Return (X, Y) of the center of cell containing provided text 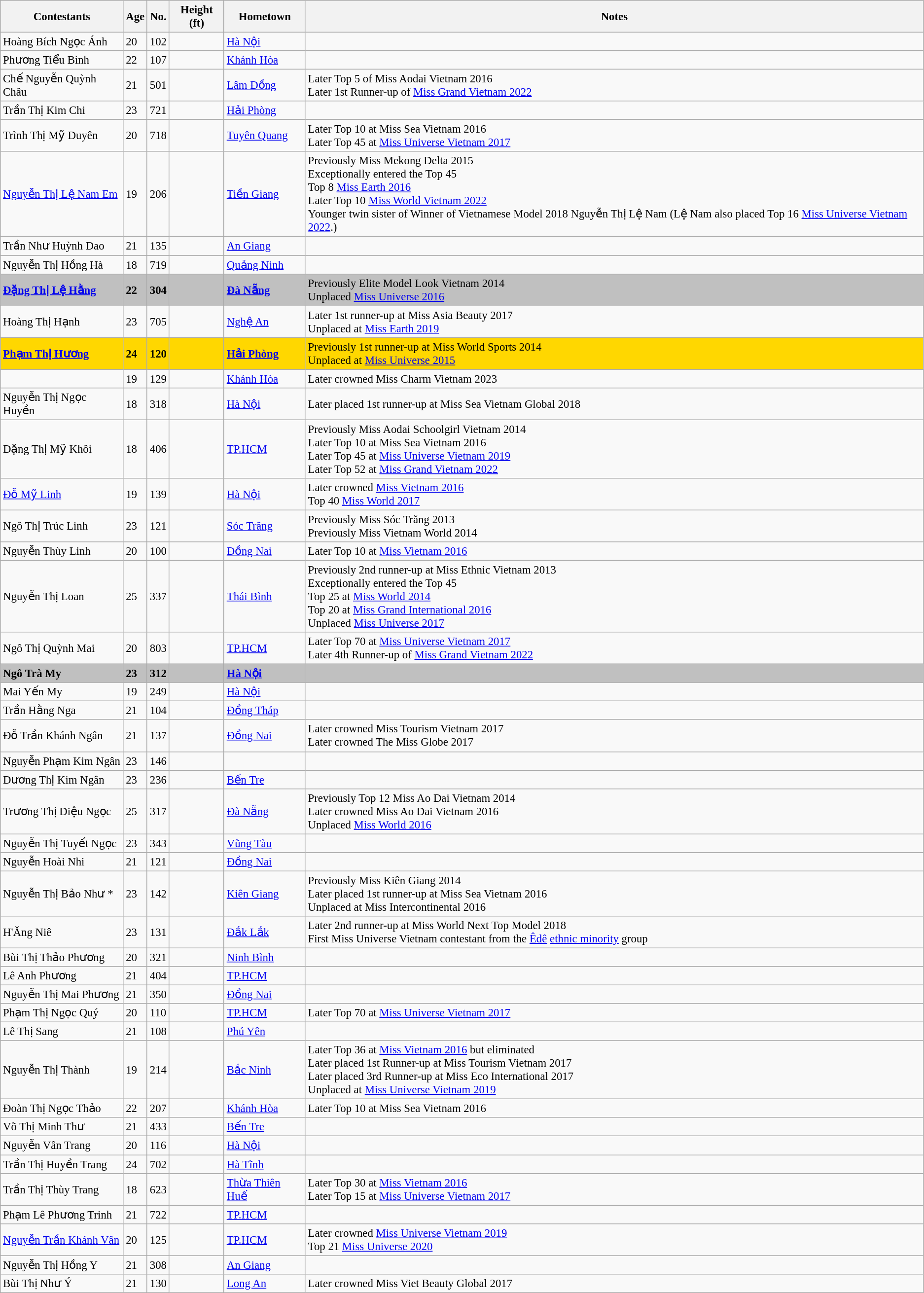
Lê Thị Sang (62, 1032)
116 (158, 1146)
Trương Thị Diệu Ngọc (62, 811)
236 (158, 780)
Đỗ Mỹ Linh (62, 494)
Trần Thị Thùy Trang (62, 1189)
Phú Yên (264, 1032)
803 (158, 648)
Later placed 1st runner-up at Miss Sea Vietnam Global 2018 (614, 404)
249 (158, 692)
Ninh Bình (264, 957)
Nguyễn Trần Khánh Vân (62, 1240)
Mai Yến My (62, 692)
Phạm Thị Ngọc Quý (62, 1013)
H'Ăng Niê (62, 932)
Sóc Trăng (264, 526)
Chế Nguyễn Quỳnh Châu (62, 86)
Trần Như Huỳnh Dao (62, 246)
Phương Tiểu Bình (62, 60)
343 (158, 843)
Đắk Lắk (264, 932)
623 (158, 1189)
Nguyễn Thị Lệ Nam Em (62, 194)
Ngô Trà My (62, 674)
404 (158, 976)
102 (158, 42)
Previously 1st runner-up at Miss World Sports 2014Unplaced at Miss Universe 2015 (614, 353)
Age (135, 17)
719 (158, 265)
721 (158, 110)
Phạm Thị Hương (62, 353)
Nguyễn Thị Mai Phương (62, 995)
433 (158, 1127)
Later Top 70 at Miss Universe Vietnam 2017 (614, 1013)
718 (158, 136)
Later crowned Miss Vietnam 2016Top 40 Miss World 2017 (614, 494)
Thừa Thiên Huế (264, 1189)
Nguyễn Thùy Linh (62, 551)
Nguyễn Thị Hồng Hà (62, 265)
Later Top 30 at Miss Vietnam 2016Later Top 15 at Miss Universe Vietnam 2017 (614, 1189)
Later Top 5 of Miss Aodai Vietnam 2016Later 1st Runner-up of Miss Grand Vietnam 2022 (614, 86)
Kiên Giang (264, 894)
312 (158, 674)
110 (158, 1013)
Hà Tĩnh (264, 1164)
207 (158, 1109)
142 (158, 894)
Ngô Thị Quỳnh Mai (62, 648)
Nguyễn Phạm Kim Ngân (62, 761)
Ngô Thị Trúc Linh (62, 526)
135 (158, 246)
Đỗ Trần Khánh Ngân (62, 736)
Dương Thị Kim Ngân (62, 780)
Nguyễn Vân Trang (62, 1146)
Nguyễn Thị Hồng Y (62, 1265)
Later crowned Miss Charm Vietnam 2023 (614, 379)
Vũng Tàu (264, 843)
Thái Bình (264, 597)
Later Top 10 at Miss Vietnam 2016 (614, 551)
No. (158, 17)
Hometown (264, 17)
Later crowned Miss Universe Vietnam 2019Top 21 Miss Universe 2020 (614, 1240)
139 (158, 494)
Trần Thị Kim Chi (62, 110)
Lê Anh Phương (62, 976)
501 (158, 86)
318 (158, 404)
308 (158, 1265)
Previously Top 12 Miss Ao Dai Vietnam 2014Later crowned Miss Ao Dai Vietnam 2016Unplaced Miss World 2016 (614, 811)
Tuyên Quang (264, 136)
321 (158, 957)
Trình Thị Mỹ Duyên (62, 136)
Nguyễn Hoài Nhi (62, 862)
Previously Miss Kiên Giang 2014Later placed 1st runner-up at Miss Sea Vietnam 2016Unplaced at Miss Intercontinental 2016 (614, 894)
Bùi Thị Thảo Phương (62, 957)
Trần Hằng Nga (62, 711)
Bắc Ninh (264, 1070)
120 (158, 353)
Đặng Thị Lệ Hằng (62, 290)
Nguyễn Thị Bảo Như * (62, 894)
129 (158, 379)
Tiền Giang (264, 194)
137 (158, 736)
131 (158, 932)
Nguyễn Thị Ngọc Huyền (62, 404)
108 (158, 1032)
Later Top 10 at Miss Sea Vietnam 2016Later Top 45 at Miss Universe Vietnam 2017 (614, 136)
Later crowned Miss Viet Beauty Global 2017 (614, 1284)
206 (158, 194)
Trần Thị Huyền Trang (62, 1164)
Võ Thị Minh Thư (62, 1127)
Hoàng Bích Ngọc Ánh (62, 42)
Notes (614, 17)
Previously Elite Model Look Vietnam 2014Unplaced Miss Universe 2016 (614, 290)
Nghệ An (264, 322)
Đoàn Thị Ngọc Thảo (62, 1109)
Later Top 70 at Miss Universe Vietnam 2017Later 4th Runner-up of Miss Grand Vietnam 2022 (614, 648)
130 (158, 1284)
Đồng Tháp (264, 711)
Later 1st runner-up at Miss Asia Beauty 2017Unplaced at Miss Earth 2019 (614, 322)
214 (158, 1070)
304 (158, 290)
146 (158, 761)
Phạm Lê Phương Trinh (62, 1215)
722 (158, 1215)
Hoàng Thị Hạnh (62, 322)
Đặng Thị Mỹ Khôi (62, 449)
Later Top 10 at Miss Sea Vietnam 2016 (614, 1109)
Bùi Thị Như Ý (62, 1284)
Quảng Ninh (264, 265)
705 (158, 322)
Lâm Đồng (264, 86)
337 (158, 597)
107 (158, 60)
100 (158, 551)
Contestants (62, 17)
Long An (264, 1284)
317 (158, 811)
125 (158, 1240)
702 (158, 1164)
Height (ft) (196, 17)
350 (158, 995)
Previously Miss Sóc Trăng 2013Previously Miss Vietnam World 2014 (614, 526)
Nguyễn Thị Loan (62, 597)
Nguyễn Thị Thành (62, 1070)
Later crowned Miss Tourism Vietnam 2017Later crowned The Miss Globe 2017 (614, 736)
104 (158, 711)
Nguyễn Thị Tuyết Ngọc (62, 843)
Later 2nd runner-up at Miss World Next Top Model 2018First Miss Universe Vietnam contestant from the Êdê ethnic minority group (614, 932)
406 (158, 449)
